Provide the (X, Y) coordinate of the cell's center where the given text is located.  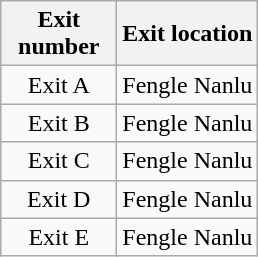
Exit number (59, 34)
Exit C (59, 161)
Exit D (59, 199)
Exit A (59, 85)
Exit location (188, 34)
Exit E (59, 237)
Exit B (59, 123)
